Identify which cell holds the provided text, then report its (X, Y) central coordinate. 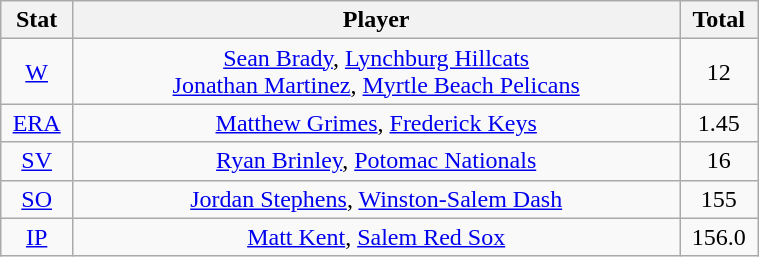
156.0 (719, 237)
ERA (37, 123)
Matthew Grimes, Frederick Keys (376, 123)
Total (719, 20)
SV (37, 161)
W (37, 72)
1.45 (719, 123)
Player (376, 20)
Ryan Brinley, Potomac Nationals (376, 161)
Stat (37, 20)
Sean Brady, Lynchburg Hillcats Jonathan Martinez, Myrtle Beach Pelicans (376, 72)
155 (719, 199)
IP (37, 237)
Matt Kent, Salem Red Sox (376, 237)
SO (37, 199)
16 (719, 161)
12 (719, 72)
Jordan Stephens, Winston-Salem Dash (376, 199)
